Capture the cell that displays the provided text and extract its [x, y] central coordinate. 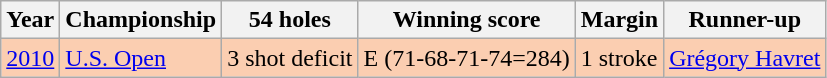
1 stroke [619, 58]
Championship [141, 20]
2010 [30, 58]
E (71-68-71-74=284) [466, 58]
Margin [619, 20]
Runner-up [745, 20]
Grégory Havret [745, 58]
Year [30, 20]
U.S. Open [141, 58]
54 holes [290, 20]
Winning score [466, 20]
3 shot deficit [290, 58]
